From the cell containing the given text, extract its center point as [X, Y] coordinate. 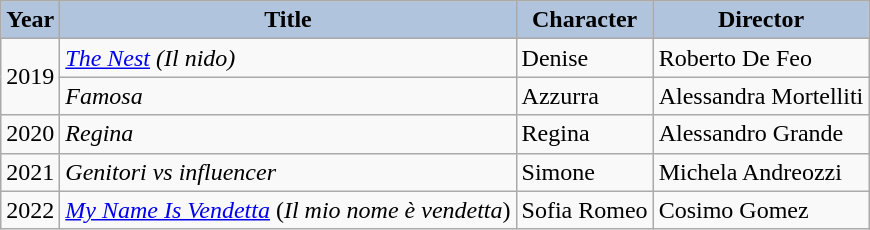
2022 [30, 210]
Michela Andreozzi [761, 172]
Year [30, 20]
Roberto De Feo [761, 58]
Alessandro Grande [761, 134]
Director [761, 20]
Denise [584, 58]
2019 [30, 77]
Cosimo Gomez [761, 210]
Genitori vs influencer [288, 172]
Simone [584, 172]
Azzurra [584, 96]
The Nest (Il nido) [288, 58]
Famosa [288, 96]
Sofia Romeo [584, 210]
2021 [30, 172]
2020 [30, 134]
My Name Is Vendetta (Il mio nome è vendetta) [288, 210]
Alessandra Mortelliti [761, 96]
Character [584, 20]
Title [288, 20]
